Pinpoint the cell where the given text exists, returning its (x, y) midpoint coordinate. 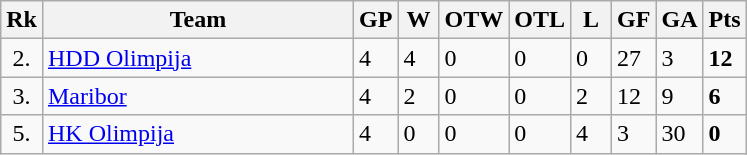
30 (680, 134)
Pts (724, 20)
2. (22, 58)
9 (680, 96)
Maribor (198, 96)
HK Olimpija (198, 134)
OTW (474, 20)
27 (634, 58)
Rk (22, 20)
GF (634, 20)
GA (680, 20)
6 (724, 96)
GP (376, 20)
W (418, 20)
5. (22, 134)
L (592, 20)
OTL (540, 20)
HDD Olimpija (198, 58)
3. (22, 96)
Team (198, 20)
